Capture the cell that displays the provided text and extract its (X, Y) central coordinate. 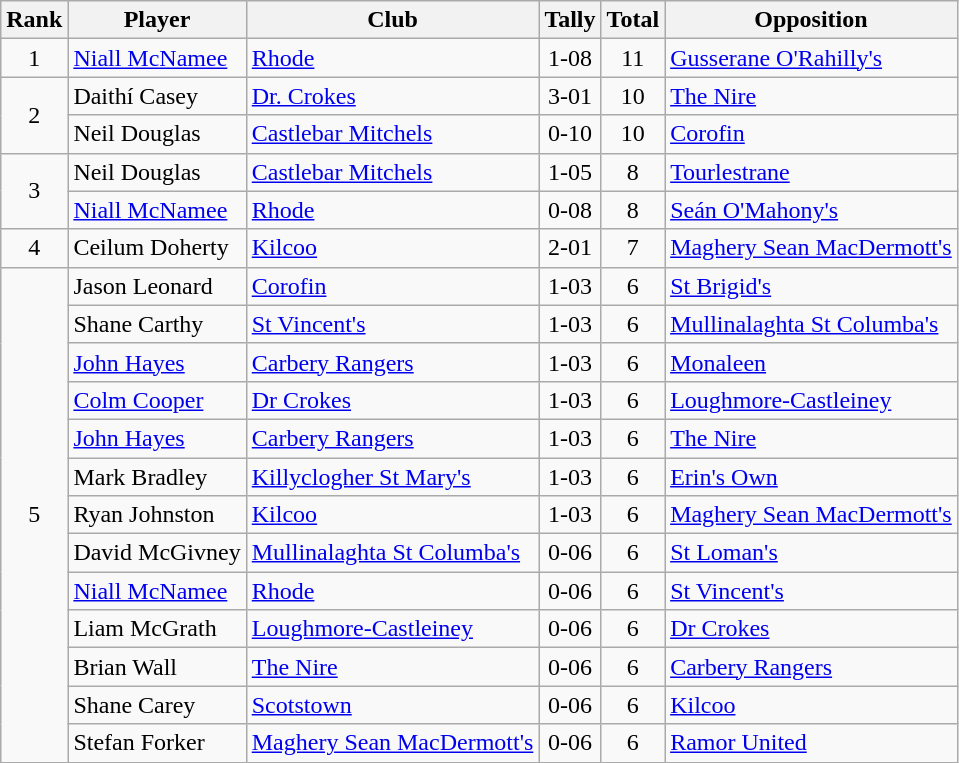
Ryan Johnston (157, 515)
1-08 (570, 58)
Total (633, 20)
Monaleen (812, 362)
4 (34, 248)
7 (633, 248)
Shane Carthy (157, 324)
Jason Leonard (157, 286)
Erin's Own (812, 477)
St Brigid's (812, 286)
Scotstown (392, 705)
Rank (34, 20)
0-10 (570, 134)
Liam McGrath (157, 629)
1-05 (570, 172)
St Loman's (812, 553)
2-01 (570, 248)
Stefan Forker (157, 743)
Player (157, 20)
3-01 (570, 96)
Opposition (812, 20)
Shane Carey (157, 705)
Mark Bradley (157, 477)
Dr. Crokes (392, 96)
Colm Cooper (157, 400)
Tourlestrane (812, 172)
Tally (570, 20)
5 (34, 514)
David McGivney (157, 553)
11 (633, 58)
Killyclogher St Mary's (392, 477)
Seán O'Mahony's (812, 210)
Club (392, 20)
Gusserane O'Rahilly's (812, 58)
Ramor United (812, 743)
0-08 (570, 210)
2 (34, 115)
1 (34, 58)
Brian Wall (157, 667)
Ceilum Doherty (157, 248)
Daithí Casey (157, 96)
3 (34, 191)
